For the text-containing cell, return its midpoint in [x, y] coordinate format. 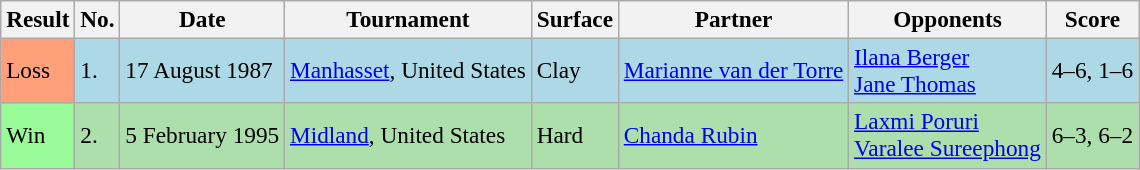
5 February 1995 [202, 136]
Manhasset, United States [408, 70]
Date [202, 19]
6–3, 6–2 [1092, 136]
Laxmi Poruri Varalee Sureephong [948, 136]
Midland, United States [408, 136]
Marianne van der Torre [733, 70]
Chanda Rubin [733, 136]
Ilana Berger Jane Thomas [948, 70]
Clay [574, 70]
1. [98, 70]
Opponents [948, 19]
Hard [574, 136]
4–6, 1–6 [1092, 70]
Score [1092, 19]
Tournament [408, 19]
No. [98, 19]
Loss [38, 70]
Surface [574, 19]
Win [38, 136]
2. [98, 136]
Result [38, 19]
Partner [733, 19]
17 August 1987 [202, 70]
